Extract the (x, y) coordinate from the center of the cell holding the provided text.  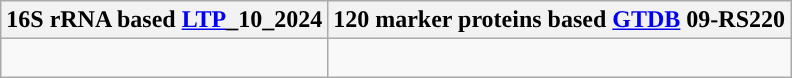
120 marker proteins based GTDB 09-RS220 (560, 20)
16S rRNA based LTP_10_2024 (164, 20)
